Determine the [X, Y] coordinate at the center of the cell enclosing the given text.  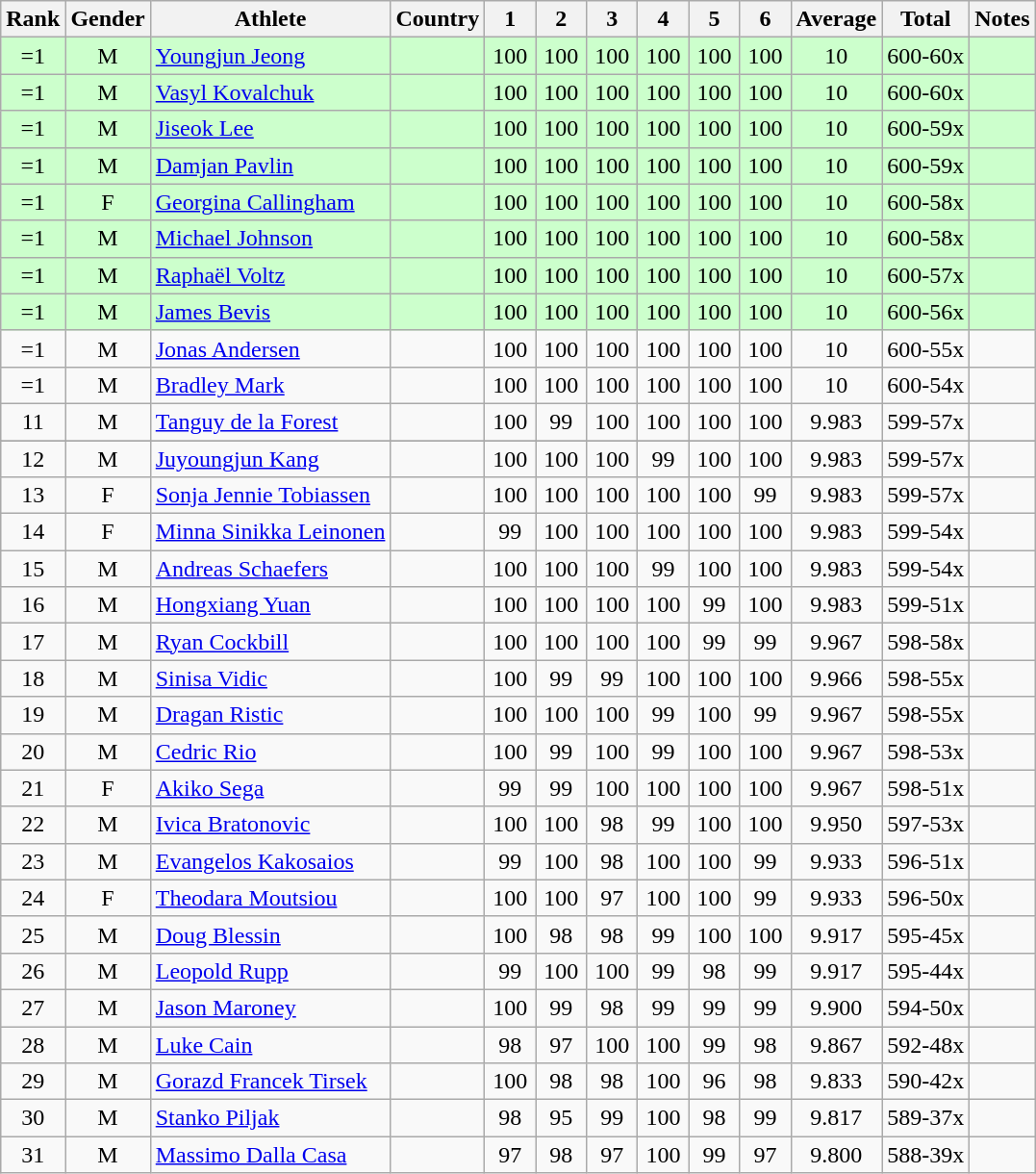
28 [33, 1044]
Cedric Rio [270, 752]
9.900 [837, 1008]
Doug Blessin [270, 934]
3 [612, 19]
Athlete [270, 19]
James Bevis [270, 312]
Total [925, 19]
Akiko Sega [270, 788]
96 [714, 1082]
26 [33, 971]
Stanko Piljak [270, 1118]
21 [33, 788]
6 [766, 19]
Damjan Pavlin [270, 166]
5 [714, 19]
Country [438, 19]
600-56x [925, 312]
9.950 [837, 825]
598-51x [925, 788]
588-39x [925, 1155]
Notes [1002, 19]
Dragan Ristic [270, 715]
17 [33, 642]
Leopold Rupp [270, 971]
31 [33, 1155]
596-51x [925, 861]
29 [33, 1082]
Ryan Cockbill [270, 642]
600-57x [925, 275]
Bradley Mark [270, 385]
15 [33, 569]
18 [33, 678]
Jiseok Lee [270, 129]
Gorazd Francek Tirsek [270, 1082]
Jason Maroney [270, 1008]
Massimo Dalla Casa [270, 1155]
Andreas Schaefers [270, 569]
9.817 [837, 1118]
9.966 [837, 678]
595-44x [925, 971]
95 [562, 1118]
12 [33, 459]
14 [33, 532]
27 [33, 1008]
Juyoungjun Kang [270, 459]
Gender [108, 19]
598-53x [925, 752]
595-45x [925, 934]
Sonja Jennie Tobiassen [270, 496]
Jonas Andersen [270, 348]
Sinisa Vidic [270, 678]
Theodara Moutsiou [270, 898]
598-58x [925, 642]
9.833 [837, 1082]
30 [33, 1118]
Youngjun Jeong [270, 56]
596-50x [925, 898]
9.800 [837, 1155]
Raphaël Voltz [270, 275]
19 [33, 715]
589-37x [925, 1118]
24 [33, 898]
Rank [33, 19]
Tanguy de la Forest [270, 421]
11 [33, 421]
2 [562, 19]
9.867 [837, 1044]
597-53x [925, 825]
13 [33, 496]
Ivica Bratonovic [270, 825]
Michael Johnson [270, 239]
592-48x [925, 1044]
600-54x [925, 385]
22 [33, 825]
Hongxiang Yuan [270, 605]
600-55x [925, 348]
1 [510, 19]
25 [33, 934]
Evangelos Kakosaios [270, 861]
599-51x [925, 605]
16 [33, 605]
Average [837, 19]
Georgina Callingham [270, 202]
Vasyl Kovalchuk [270, 92]
Luke Cain [270, 1044]
590-42x [925, 1082]
23 [33, 861]
Minna Sinikka Leinonen [270, 532]
4 [664, 19]
594-50x [925, 1008]
20 [33, 752]
